Extract the [x, y] coordinate from the center of the cell holding the provided text.  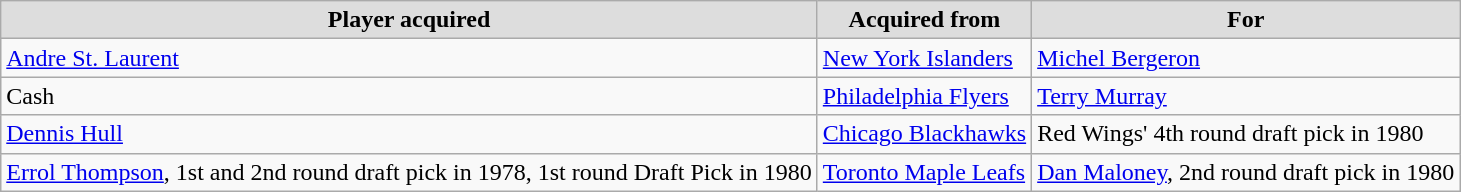
Michel Bergeron [1246, 58]
Player acquired [410, 20]
New York Islanders [924, 58]
Toronto Maple Leafs [924, 172]
Dennis Hull [410, 134]
For [1246, 20]
Cash [410, 96]
Errol Thompson, 1st and 2nd round draft pick in 1978, 1st round Draft Pick in 1980 [410, 172]
Andre St. Laurent [410, 58]
Terry Murray [1246, 96]
Chicago Blackhawks [924, 134]
Dan Maloney, 2nd round draft pick in 1980 [1246, 172]
Acquired from [924, 20]
Philadelphia Flyers [924, 96]
Red Wings' 4th round draft pick in 1980 [1246, 134]
